Identify which cell holds the provided text, then report its (x, y) central coordinate. 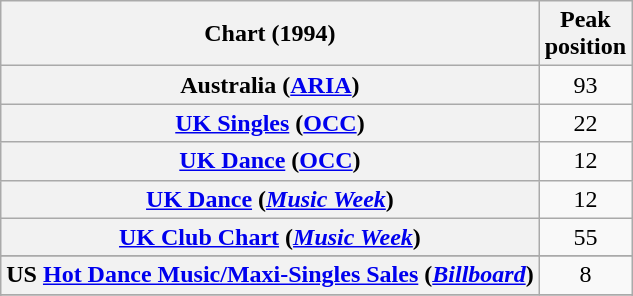
UK Dance (OCC) (270, 161)
Peakposition (585, 34)
93 (585, 85)
Australia (ARIA) (270, 85)
UK Club Chart (Music Week) (270, 237)
US Hot Dance Music/Maxi-Singles Sales (Billboard) (270, 275)
Chart (1994) (270, 34)
UK Singles (OCC) (270, 123)
55 (585, 237)
8 (585, 275)
UK Dance (Music Week) (270, 199)
22 (585, 123)
